Return the (X, Y) coordinate for the center point of the cell that contains the specified text.  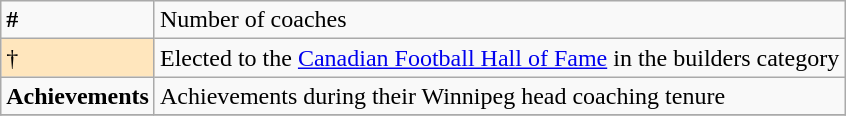
# (78, 20)
Number of coaches (499, 20)
Achievements during their Winnipeg head coaching tenure (499, 96)
Elected to the Canadian Football Hall of Fame in the builders category (499, 58)
† (78, 58)
Achievements (78, 96)
